Return [x, y] of the center of cell containing provided text 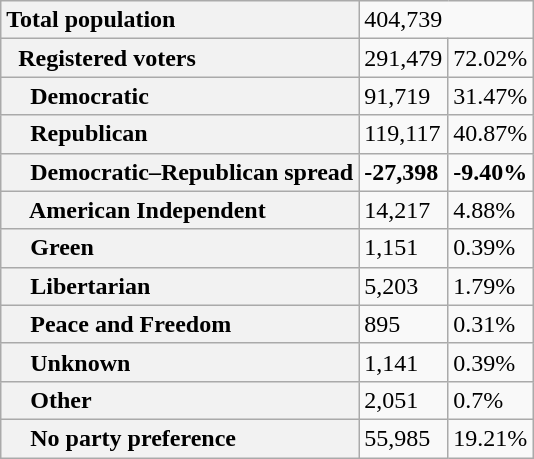
40.87% [490, 134]
Democratic–Republican spread [180, 172]
Peace and Freedom [180, 324]
Republican [180, 134]
No party preference [180, 438]
895 [404, 324]
1,141 [404, 362]
Green [180, 248]
0.31% [490, 324]
91,719 [404, 96]
-9.40% [490, 172]
Unknown [180, 362]
72.02% [490, 58]
0.7% [490, 400]
1,151 [404, 248]
19.21% [490, 438]
2,051 [404, 400]
Registered voters [180, 58]
Other [180, 400]
1.79% [490, 286]
Libertarian [180, 286]
404,739 [446, 20]
Total population [180, 20]
55,985 [404, 438]
Democratic [180, 96]
5,203 [404, 286]
American Independent [180, 210]
291,479 [404, 58]
-27,398 [404, 172]
119,117 [404, 134]
14,217 [404, 210]
4.88% [490, 210]
31.47% [490, 96]
